Locate the cell with the specified text and output its [X, Y] center coordinate. 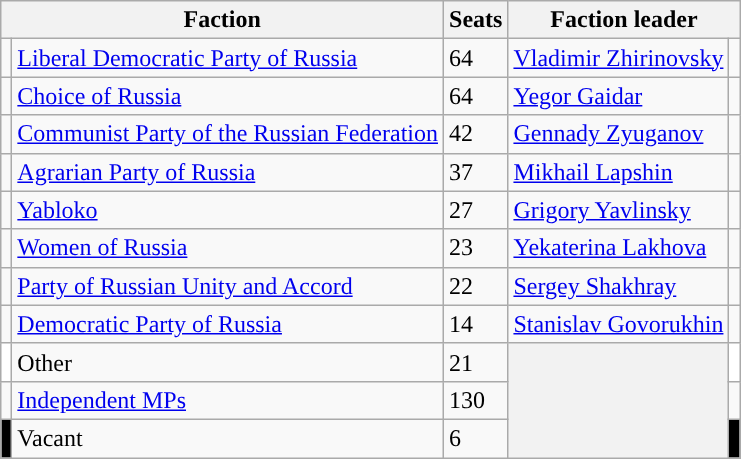
Grigory Yavlinsky [618, 210]
Liberal Democratic Party of Russia [228, 58]
Democratic Party of Russia [228, 324]
Yekaterina Lakhova [618, 248]
Yegor Gaidar [618, 96]
Mikhail Lapshin [618, 172]
Other [228, 362]
Agrarian Party of Russia [228, 172]
Choice of Russia [228, 96]
Faction [222, 20]
22 [476, 286]
Stanislav Govorukhin [618, 324]
Gennady Zyuganov [618, 134]
Party of Russian Unity and Accord [228, 286]
14 [476, 324]
6 [476, 438]
Vladimir Zhirinovsky [618, 58]
42 [476, 134]
Communist Party of the Russian Federation [228, 134]
Sergey Shakhray [618, 286]
21 [476, 362]
27 [476, 210]
37 [476, 172]
Seats [476, 20]
23 [476, 248]
Faction leader [624, 20]
Independent MPs [228, 400]
130 [476, 400]
Yabloko [228, 210]
Women of Russia [228, 248]
Vacant [228, 438]
